Search for the cell housing the specified text and yield its (X, Y) center coordinate. 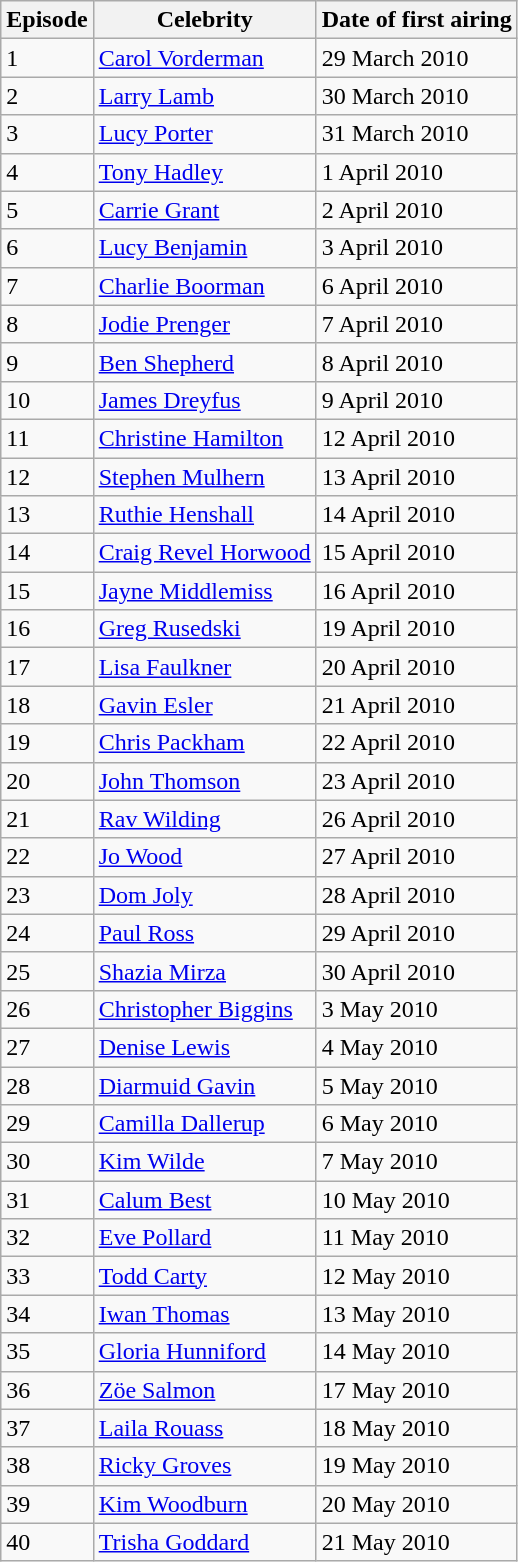
Carrie Grant (204, 210)
11 (47, 438)
Larry Lamb (204, 96)
17 (47, 667)
12 April 2010 (416, 438)
Lucy Porter (204, 134)
Lucy Benjamin (204, 248)
Camilla Dallerup (204, 1124)
19 (47, 743)
Christine Hamilton (204, 438)
8 April 2010 (416, 362)
13 May 2010 (416, 1314)
3 (47, 134)
30 March 2010 (416, 96)
21 (47, 819)
30 (47, 1162)
20 May 2010 (416, 1504)
Ben Shepherd (204, 362)
36 (47, 1390)
17 May 2010 (416, 1390)
Calum Best (204, 1200)
Laila Rouass (204, 1428)
30 April 2010 (416, 971)
22 (47, 857)
Ricky Groves (204, 1466)
Tony Hadley (204, 172)
Craig Revel Horwood (204, 553)
5 (47, 210)
Episode (47, 20)
1 (47, 58)
8 (47, 324)
Carol Vorderman (204, 58)
26 (47, 1009)
20 April 2010 (416, 667)
14 (47, 553)
39 (47, 1504)
31 (47, 1200)
7 April 2010 (416, 324)
24 (47, 933)
Christopher Biggins (204, 1009)
18 May 2010 (416, 1428)
Ruthie Henshall (204, 515)
21 May 2010 (416, 1542)
5 May 2010 (416, 1085)
29 (47, 1124)
12 May 2010 (416, 1276)
Kim Woodburn (204, 1504)
28 April 2010 (416, 895)
10 (47, 400)
Iwan Thomas (204, 1314)
Paul Ross (204, 933)
Kim Wilde (204, 1162)
16 (47, 629)
4 May 2010 (416, 1047)
Date of first airing (416, 20)
35 (47, 1352)
Rav Wilding (204, 819)
37 (47, 1428)
15 April 2010 (416, 553)
23 April 2010 (416, 781)
12 (47, 477)
6 April 2010 (416, 286)
32 (47, 1238)
Gloria Hunniford (204, 1352)
Zöe Salmon (204, 1390)
29 March 2010 (416, 58)
7 (47, 286)
21 April 2010 (416, 705)
Shazia Mirza (204, 971)
4 (47, 172)
2 (47, 96)
11 May 2010 (416, 1238)
1 April 2010 (416, 172)
Chris Packham (204, 743)
19 April 2010 (416, 629)
Gavin Esler (204, 705)
18 (47, 705)
26 April 2010 (416, 819)
Charlie Boorman (204, 286)
2 April 2010 (416, 210)
31 March 2010 (416, 134)
Diarmuid Gavin (204, 1085)
29 April 2010 (416, 933)
28 (47, 1085)
Dom Joly (204, 895)
Jo Wood (204, 857)
27 (47, 1047)
9 April 2010 (416, 400)
14 April 2010 (416, 515)
Jayne Middlemiss (204, 591)
23 (47, 895)
Lisa Faulkner (204, 667)
9 (47, 362)
James Dreyfus (204, 400)
13 (47, 515)
Trisha Goddard (204, 1542)
3 April 2010 (416, 248)
14 May 2010 (416, 1352)
27 April 2010 (416, 857)
22 April 2010 (416, 743)
Todd Carty (204, 1276)
20 (47, 781)
6 May 2010 (416, 1124)
16 April 2010 (416, 591)
15 (47, 591)
John Thomson (204, 781)
38 (47, 1466)
25 (47, 971)
7 May 2010 (416, 1162)
6 (47, 248)
34 (47, 1314)
Stephen Mulhern (204, 477)
Eve Pollard (204, 1238)
33 (47, 1276)
10 May 2010 (416, 1200)
40 (47, 1542)
Jodie Prenger (204, 324)
19 May 2010 (416, 1466)
3 May 2010 (416, 1009)
13 April 2010 (416, 477)
Denise Lewis (204, 1047)
Greg Rusedski (204, 629)
Celebrity (204, 20)
